Extract the [x, y] coordinate from the center of the cell holding the provided text.  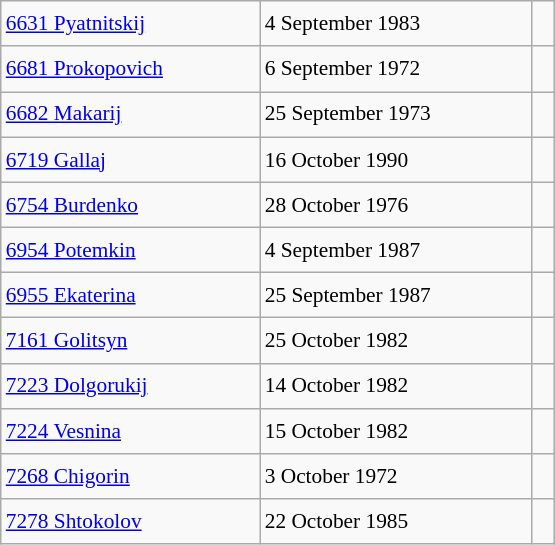
6954 Potemkin [130, 250]
6719 Gallaj [130, 160]
16 October 1990 [396, 160]
4 September 1987 [396, 250]
6955 Ekaterina [130, 296]
22 October 1985 [396, 522]
6631 Pyatnitskij [130, 24]
7161 Golitsyn [130, 340]
25 September 1987 [396, 296]
7278 Shtokolov [130, 522]
4 September 1983 [396, 24]
7268 Chigorin [130, 476]
6 September 1972 [396, 68]
7224 Vesnina [130, 430]
25 September 1973 [396, 114]
6681 Prokopovich [130, 68]
6754 Burdenko [130, 204]
25 October 1982 [396, 340]
6682 Makarij [130, 114]
15 October 1982 [396, 430]
28 October 1976 [396, 204]
14 October 1982 [396, 386]
7223 Dolgorukij [130, 386]
3 October 1972 [396, 476]
